Find where the given text appears and provide that cell's center as [x, y] coordinate. 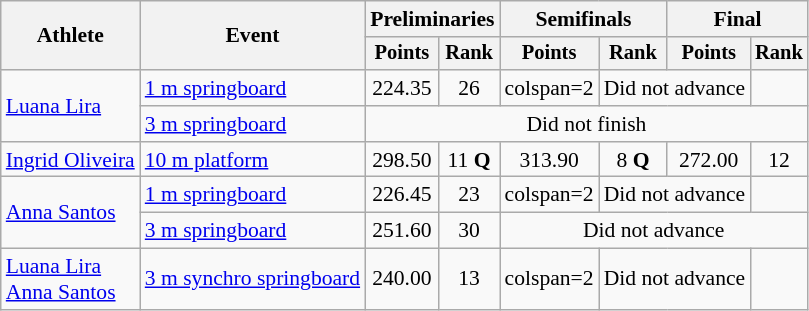
Athlete [70, 36]
313.90 [550, 160]
8 Q [634, 160]
10 m platform [252, 160]
251.60 [402, 231]
240.00 [402, 280]
30 [470, 231]
Event [252, 36]
Ingrid Oliveira [70, 160]
3 m synchro springboard [252, 280]
224.35 [402, 88]
298.50 [402, 160]
23 [470, 195]
272.00 [708, 160]
Final [738, 19]
11 Q [470, 160]
12 [779, 160]
26 [470, 88]
Semifinals [584, 19]
Luana Lira [70, 106]
13 [470, 280]
226.45 [402, 195]
Luana Lira Anna Santos [70, 280]
Did not finish [586, 124]
Preliminaries [432, 19]
Anna Santos [70, 212]
